From the cell containing the given text, extract its center point as (x, y) coordinate. 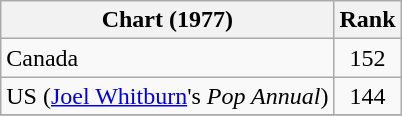
Canada (168, 58)
Chart (1977) (168, 20)
Rank (368, 20)
152 (368, 58)
144 (368, 96)
US (Joel Whitburn's Pop Annual) (168, 96)
